Scan for the cell matching the given text and deliver its [X, Y] coordinate at center. 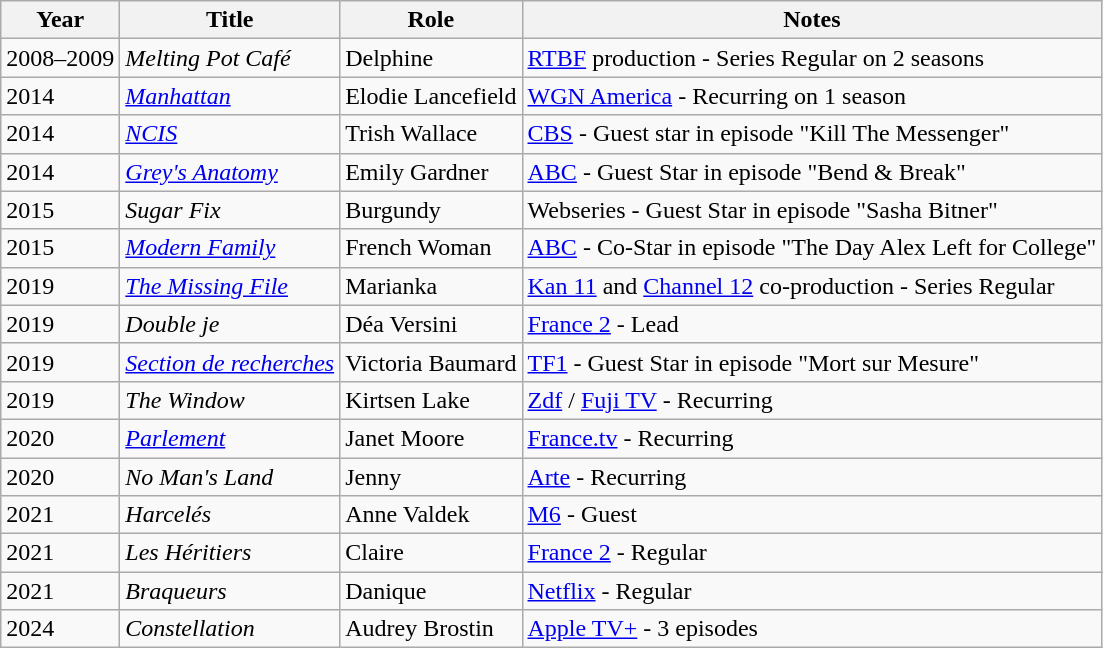
The Missing File [230, 286]
Arte - Recurring [812, 477]
Harcelés [230, 515]
Apple TV+ - 3 episodes [812, 629]
2024 [60, 629]
M6 - Guest [812, 515]
2008–2009 [60, 58]
No Man's Land [230, 477]
Double je [230, 324]
Webseries - Guest Star in episode "Sasha Bitner" [812, 210]
CBS - Guest star in episode "Kill The Messenger" [812, 134]
Burgundy [431, 210]
Emily Gardner [431, 172]
Kirtsen Lake [431, 400]
Jenny [431, 477]
Claire [431, 553]
France 2 - Lead [812, 324]
Braqueurs [230, 591]
Victoria Baumard [431, 362]
Title [230, 20]
Danique [431, 591]
Delphine [431, 58]
Trish Wallace [431, 134]
RTBF production - Series Regular on 2 seasons [812, 58]
Janet Moore [431, 438]
Role [431, 20]
Zdf / Fuji TV - Recurring [812, 400]
TF1 - Guest Star in episode "Mort sur Mesure" [812, 362]
Sugar Fix [230, 210]
Grey's Anatomy [230, 172]
Constellation [230, 629]
French Woman [431, 248]
Melting Pot Café [230, 58]
Manhattan [230, 96]
Modern Family [230, 248]
Year [60, 20]
Parlement [230, 438]
Kan 11 and Channel 12 co-production - Series Regular [812, 286]
The Window [230, 400]
Les Héritiers [230, 553]
Marianka [431, 286]
France.tv - Recurring [812, 438]
WGN America - Recurring on 1 season [812, 96]
France 2 - Regular [812, 553]
ABC - Guest Star in episode "Bend & Break" [812, 172]
Notes [812, 20]
Déa Versini [431, 324]
Section de recherches [230, 362]
Elodie Lancefield [431, 96]
ABC - Co-Star in episode "The Day Alex Left for College" [812, 248]
NCIS [230, 134]
Anne Valdek [431, 515]
Netflix - Regular [812, 591]
Audrey Brostin [431, 629]
